Pinpoint the cell where the given text exists, returning its [X, Y] midpoint coordinate. 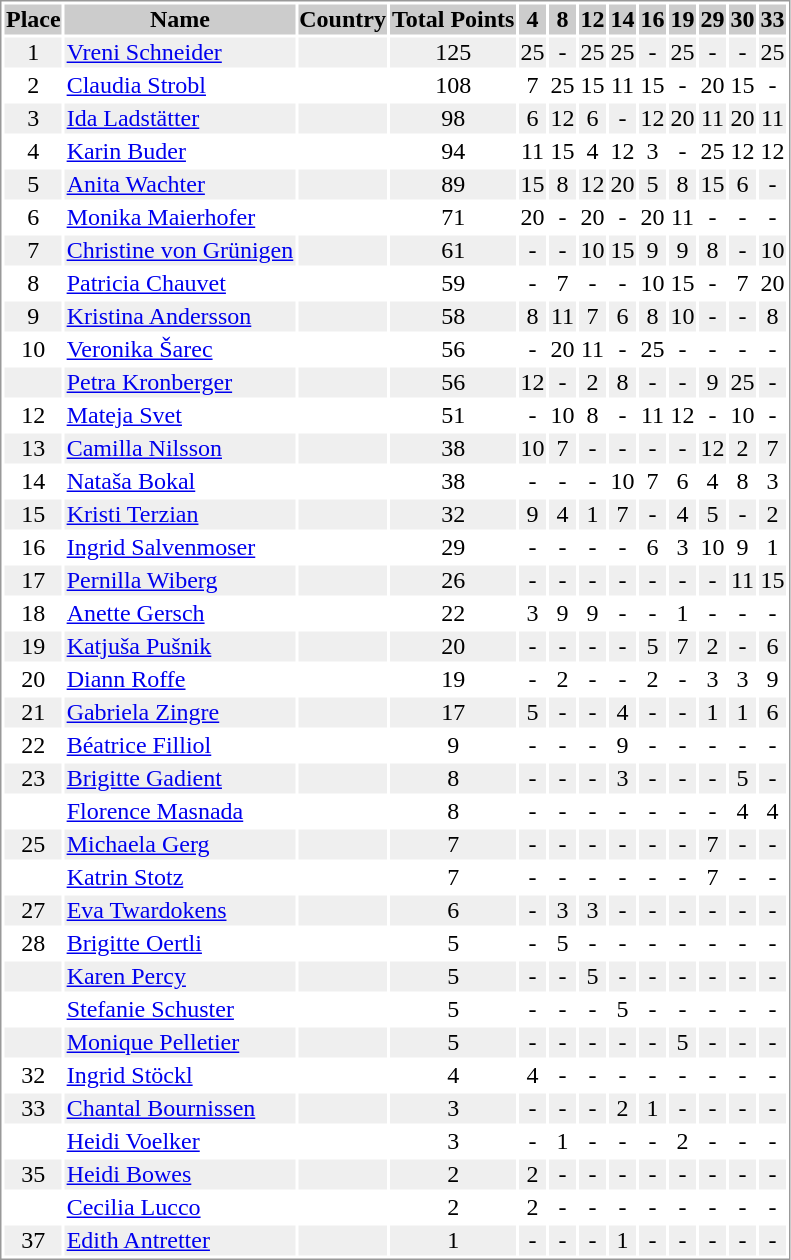
Monika Maierhofer [180, 217]
Brigitte Gadient [180, 779]
Heidi Bowes [180, 1175]
Edith Antretter [180, 1241]
35 [33, 1175]
Camilla Nilsson [180, 449]
Kristina Andersson [180, 317]
Ingrid Stöckl [180, 1075]
13 [33, 449]
Heidi Voelker [180, 1141]
Ingrid Salvenmoser [180, 547]
Veronika Šarec [180, 349]
Place [33, 19]
89 [452, 185]
30 [742, 19]
Karen Percy [180, 977]
18 [33, 613]
Diann Roffe [180, 679]
Petra Kronberger [180, 383]
Nataša Bokal [180, 481]
Katrin Stotz [180, 877]
Total Points [452, 19]
Vreni Schneider [180, 53]
21 [33, 713]
Ida Ladstätter [180, 119]
125 [452, 53]
Monique Pelletier [180, 1043]
94 [452, 151]
Anette Gersch [180, 613]
Country [343, 19]
Christine von Grünigen [180, 251]
98 [452, 119]
37 [33, 1241]
Gabriela Zingre [180, 713]
51 [452, 415]
27 [33, 911]
26 [452, 581]
28 [33, 943]
71 [452, 217]
61 [452, 251]
Karin Buder [180, 151]
Cecilia Lucco [180, 1207]
Michaela Gerg [180, 845]
Florence Masnada [180, 811]
23 [33, 779]
Brigitte Oertli [180, 943]
Katjuša Pušnik [180, 647]
Kristi Terzian [180, 515]
Pernilla Wiberg [180, 581]
Mateja Svet [180, 415]
Name [180, 19]
Anita Wachter [180, 185]
Chantal Bournissen [180, 1109]
59 [452, 283]
Eva Twardokens [180, 911]
Stefanie Schuster [180, 1009]
58 [452, 317]
Béatrice Filliol [180, 745]
108 [452, 85]
Patricia Chauvet [180, 283]
Claudia Strobl [180, 85]
